Output the [x, y] coordinate of the center of the cell containing the given text.  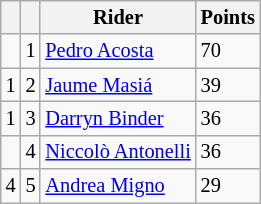
3 [31, 118]
Jaume Masiá [118, 85]
2 [31, 85]
Darryn Binder [118, 118]
Points [228, 17]
39 [228, 85]
Niccolò Antonelli [118, 152]
29 [228, 186]
70 [228, 51]
Pedro Acosta [118, 51]
Andrea Migno [118, 186]
Rider [118, 17]
5 [31, 186]
